Identify which cell holds the provided text, then report its [X, Y] central coordinate. 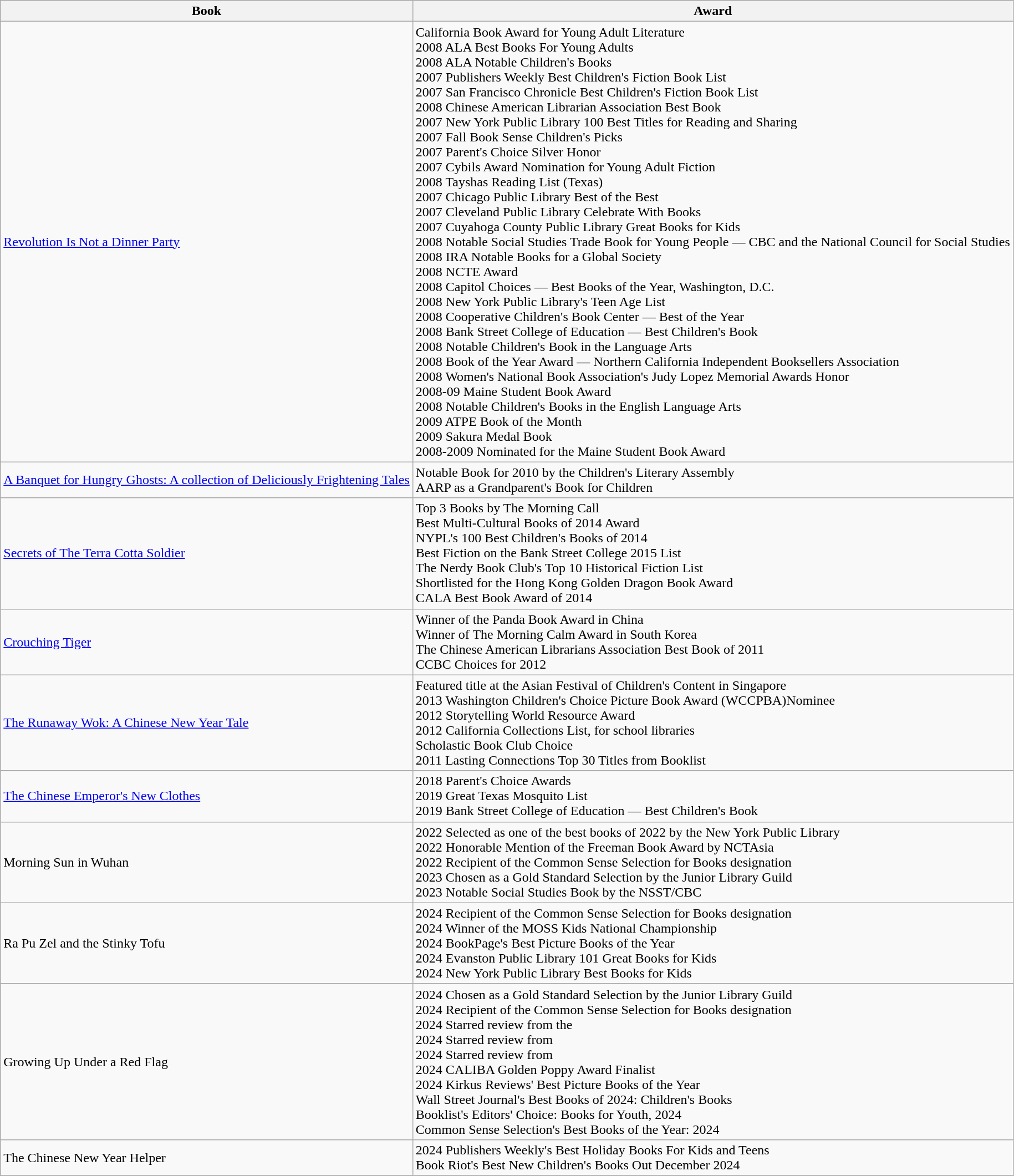
Notable Book for 2010 by the Children's Literary AssemblyAARP as a Grandparent's Book for Children [713, 480]
Ra Pu Zel and the Stinky Tofu [207, 943]
The Chinese Emperor's New Clothes [207, 796]
A Banquet for Hungry Ghosts: A collection of Deliciously Frightening Tales [207, 480]
2024 Publishers Weekly's Best Holiday Books For Kids and TeensBook Riot's Best New Children's Books Out December 2024 [713, 1158]
Secrets of The Terra Cotta Soldier [207, 553]
Award [713, 11]
The Runaway Wok: A Chinese New Year Tale [207, 723]
Revolution Is Not a Dinner Party [207, 242]
2018 Parent's Choice Awards2019 Great Texas Mosquito List2019 Bank Street College of Education — Best Children's Book [713, 796]
Growing Up Under a Red Flag [207, 1061]
Crouching Tiger [207, 642]
Morning Sun in Wuhan [207, 862]
Book [207, 11]
The Chinese New Year Helper [207, 1158]
